Extract the (X, Y) coordinate from the center of the cell holding the provided text.  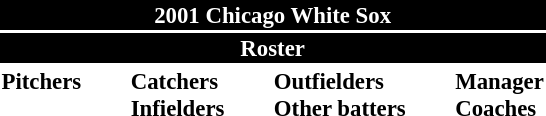
2001 Chicago White Sox (272, 15)
Roster (272, 48)
